Output the (x, y) coordinate of the center of the cell containing the given text.  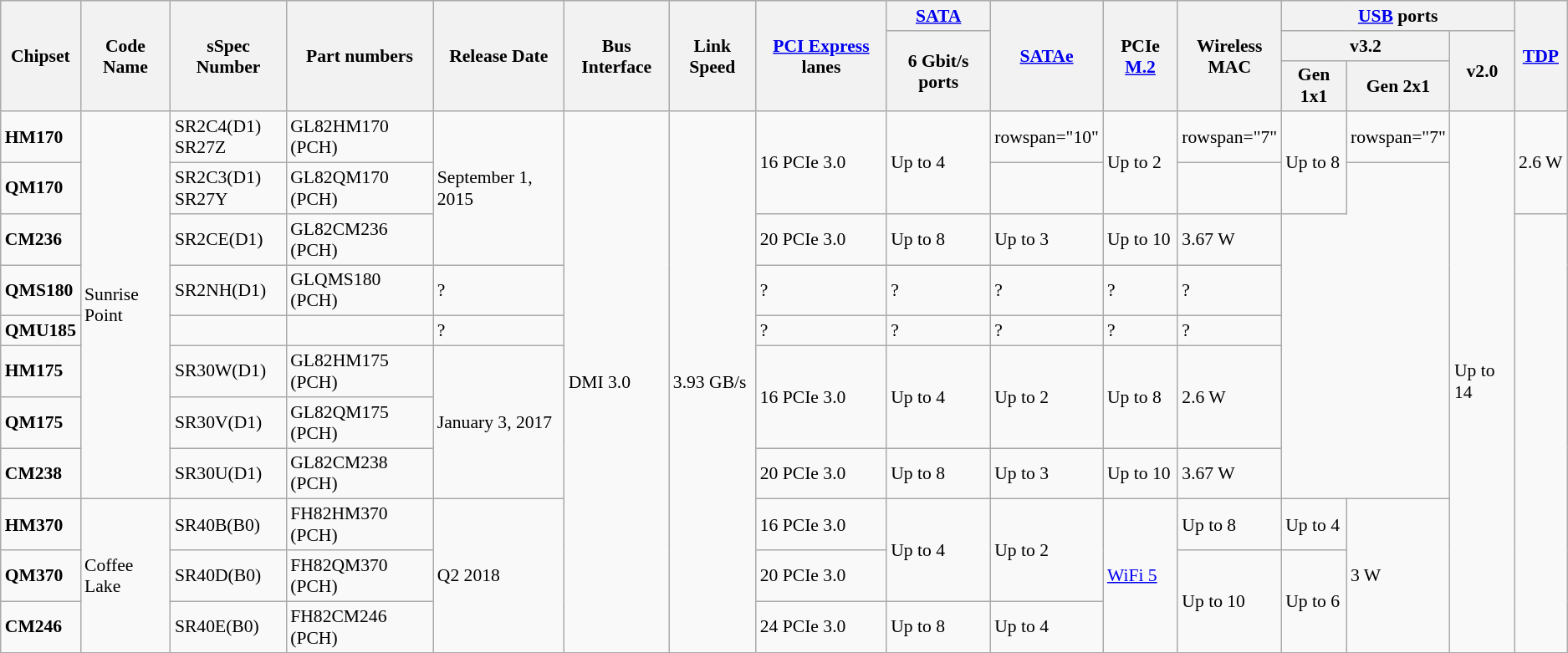
Release Date (498, 56)
24 PCIe 3.0 (821, 627)
TDP (1540, 56)
Up to 6 (1314, 601)
SR2CE(D1) (228, 239)
rowspan="10" (1047, 137)
SATAe (1047, 56)
SR40B(B0) (228, 525)
HM170 (40, 137)
DMI 3.0 (617, 383)
QM175 (40, 423)
SR40E(B0) (228, 627)
SR30W(D1) (228, 371)
Coffee Lake (125, 575)
Chipset (40, 56)
QM370 (40, 575)
SunrisePoint (125, 306)
GL82CM238 (PCH) (360, 473)
GL82HM175 (PCH) (360, 371)
CM246 (40, 627)
SR2NH(D1) (228, 291)
CM238 (40, 473)
FH82QM370 (PCH) (360, 575)
January 3, 2017 (498, 423)
3.93 GB/s (712, 383)
3 W (1398, 575)
PCI Express lanes (821, 56)
HM370 (40, 525)
WiFi 5 (1141, 575)
SR2C3(D1)SR27Y (228, 189)
SR40D(B0) (228, 575)
GL82CM236 (PCH) (360, 239)
sSpec Number (228, 56)
GL82HM170 (PCH) (360, 137)
v2.0 (1482, 72)
6 Gbit/s ports (938, 72)
GL82QM170 (PCH) (360, 189)
FH82HM370 (PCH) (360, 525)
September 1, 2015 (498, 189)
QMU185 (40, 331)
Code Name (125, 56)
USB ports (1398, 16)
WirelessMAC (1229, 56)
SATA (938, 16)
Q2 2018 (498, 575)
CM236 (40, 239)
HM175 (40, 371)
SR2C4(D1)SR27Z (228, 137)
Part numbers (360, 56)
Bus Interface (617, 56)
PCIe M.2 (1141, 56)
SR30V(D1) (228, 423)
QM170 (40, 189)
Gen 2x1 (1398, 85)
QMS180 (40, 291)
Link Speed (712, 56)
Gen 1x1 (1314, 85)
GLQMS180 (PCH) (360, 291)
GL82QM175 (PCH) (360, 423)
v3.2 (1366, 46)
SR30U(D1) (228, 473)
Up to 14 (1482, 383)
FH82CM246 (PCH) (360, 627)
